Provide the (X, Y) coordinate of the cell's center where the given text is located.  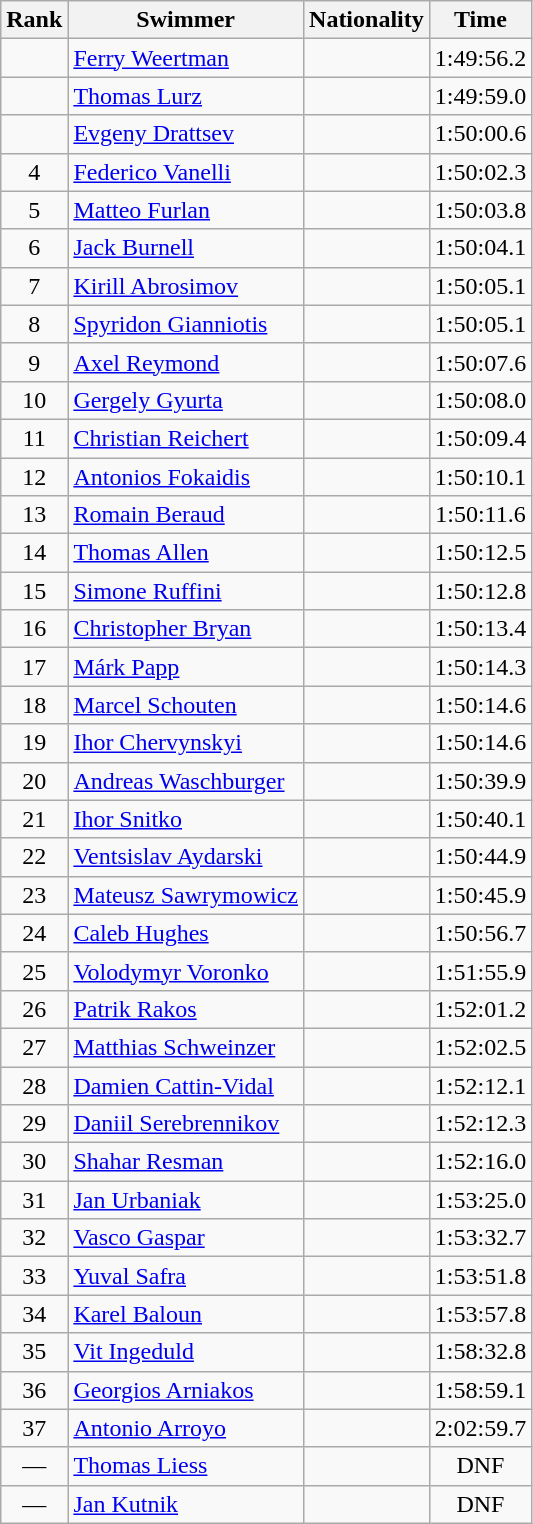
17 (34, 667)
Federico Vanelli (186, 172)
1:50:39.9 (480, 781)
25 (34, 971)
27 (34, 1047)
Evgeny Drattsev (186, 134)
1:53:32.7 (480, 1238)
Rank (34, 20)
Gergely Gyurta (186, 400)
Christopher Bryan (186, 629)
14 (34, 553)
28 (34, 1085)
1:50:12.8 (480, 591)
Swimmer (186, 20)
1:50:09.4 (480, 438)
1:50:08.0 (480, 400)
1:50:40.1 (480, 819)
34 (34, 1314)
7 (34, 286)
1:50:10.1 (480, 477)
20 (34, 781)
1:53:51.8 (480, 1276)
29 (34, 1124)
1:52:16.0 (480, 1162)
Daniil Serebrennikov (186, 1124)
Romain Beraud (186, 515)
Axel Reymond (186, 362)
Ventsislav Aydarski (186, 857)
Simone Ruffini (186, 591)
8 (34, 324)
Yuval Safra (186, 1276)
13 (34, 515)
1:52:12.3 (480, 1124)
36 (34, 1390)
Antonios Fokaidis (186, 477)
Karel Baloun (186, 1314)
1:50:11.6 (480, 515)
Patrik Rakos (186, 1009)
Damien Cattin-Vidal (186, 1085)
Caleb Hughes (186, 933)
Antonio Arroyo (186, 1428)
1:53:57.8 (480, 1314)
26 (34, 1009)
Spyridon Gianniotis (186, 324)
Thomas Lurz (186, 96)
1:52:12.1 (480, 1085)
15 (34, 591)
Vit Ingeduld (186, 1352)
31 (34, 1200)
Matteo Furlan (186, 210)
10 (34, 400)
23 (34, 895)
Mateusz Sawrymowicz (186, 895)
1:49:59.0 (480, 96)
1:50:45.9 (480, 895)
1:49:56.2 (480, 58)
30 (34, 1162)
Márk Papp (186, 667)
1:50:07.6 (480, 362)
Time (480, 20)
6 (34, 248)
Nationality (367, 20)
32 (34, 1238)
1:50:00.6 (480, 134)
1:50:04.1 (480, 248)
1:50:03.8 (480, 210)
Andreas Waschburger (186, 781)
Vasco Gaspar (186, 1238)
Thomas Liess (186, 1466)
Ihor Chervynskyi (186, 743)
11 (34, 438)
1:50:56.7 (480, 933)
Georgios Arniakos (186, 1390)
Matthias Schweinzer (186, 1047)
18 (34, 705)
22 (34, 857)
1:50:13.4 (480, 629)
1:52:01.2 (480, 1009)
1:58:32.8 (480, 1352)
12 (34, 477)
Ihor Snitko (186, 819)
1:50:44.9 (480, 857)
Ferry Weertman (186, 58)
1:58:59.1 (480, 1390)
Kirill Abrosimov (186, 286)
33 (34, 1276)
1:50:14.3 (480, 667)
Jan Kutnik (186, 1504)
Christian Reichert (186, 438)
2:02:59.7 (480, 1428)
1:50:12.5 (480, 553)
Shahar Resman (186, 1162)
Jack Burnell (186, 248)
4 (34, 172)
5 (34, 210)
24 (34, 933)
Volodymyr Voronko (186, 971)
1:53:25.0 (480, 1200)
16 (34, 629)
1:50:02.3 (480, 172)
1:52:02.5 (480, 1047)
1:51:55.9 (480, 971)
35 (34, 1352)
Marcel Schouten (186, 705)
Jan Urbaniak (186, 1200)
9 (34, 362)
19 (34, 743)
Thomas Allen (186, 553)
21 (34, 819)
37 (34, 1428)
